Search for the cell housing the specified text and yield its [X, Y] center coordinate. 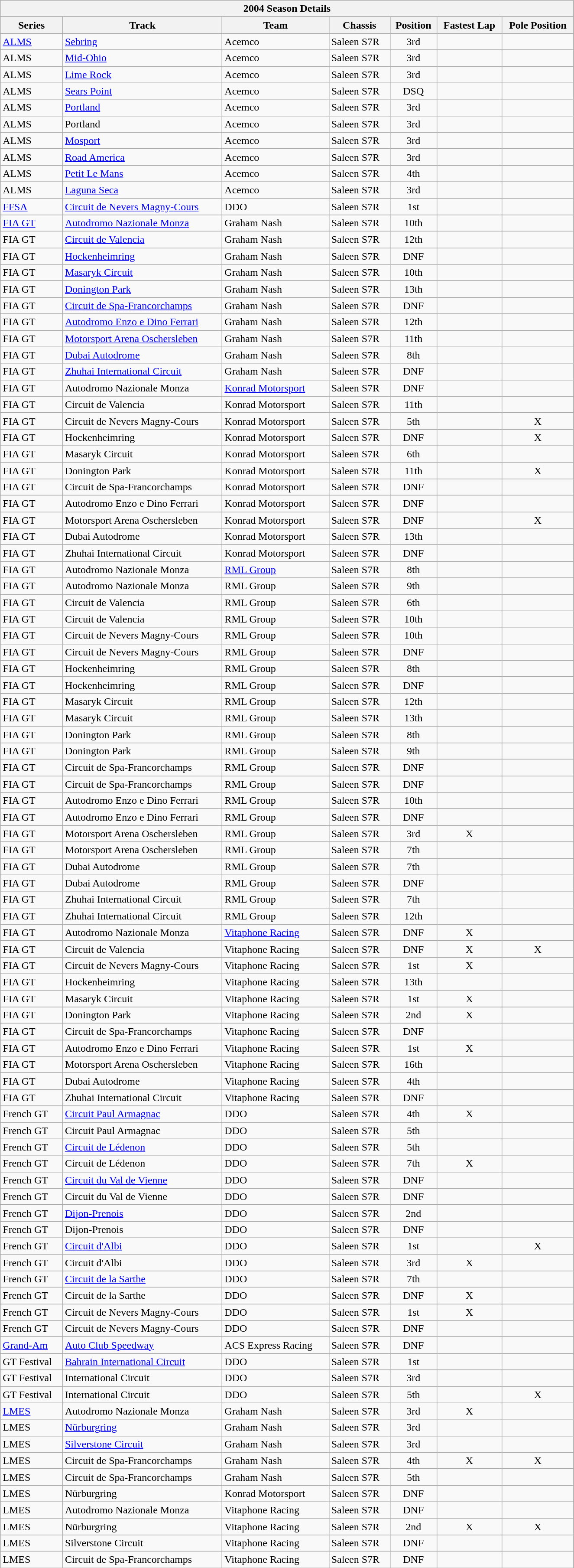
16th [413, 1065]
ACS Express Racing [276, 1345]
Position [413, 25]
Mosport [142, 140]
Road America [142, 157]
2004 Season Details [287, 9]
Fastest Lap [469, 25]
Track [142, 25]
Sebring [142, 42]
Lime Rock [142, 75]
DSQ [413, 91]
Laguna Seca [142, 190]
Series [32, 25]
Pole Position [538, 25]
Auto Club Speedway [142, 1345]
Sears Point [142, 91]
Petit Le Mans [142, 173]
Mid-Ohio [142, 58]
Chassis [360, 25]
FFSA [32, 207]
Team [276, 25]
Grand-Am [32, 1345]
Bahrain International Circuit [142, 1362]
